Scan for the cell matching the given text and deliver its (x, y) coordinate at center. 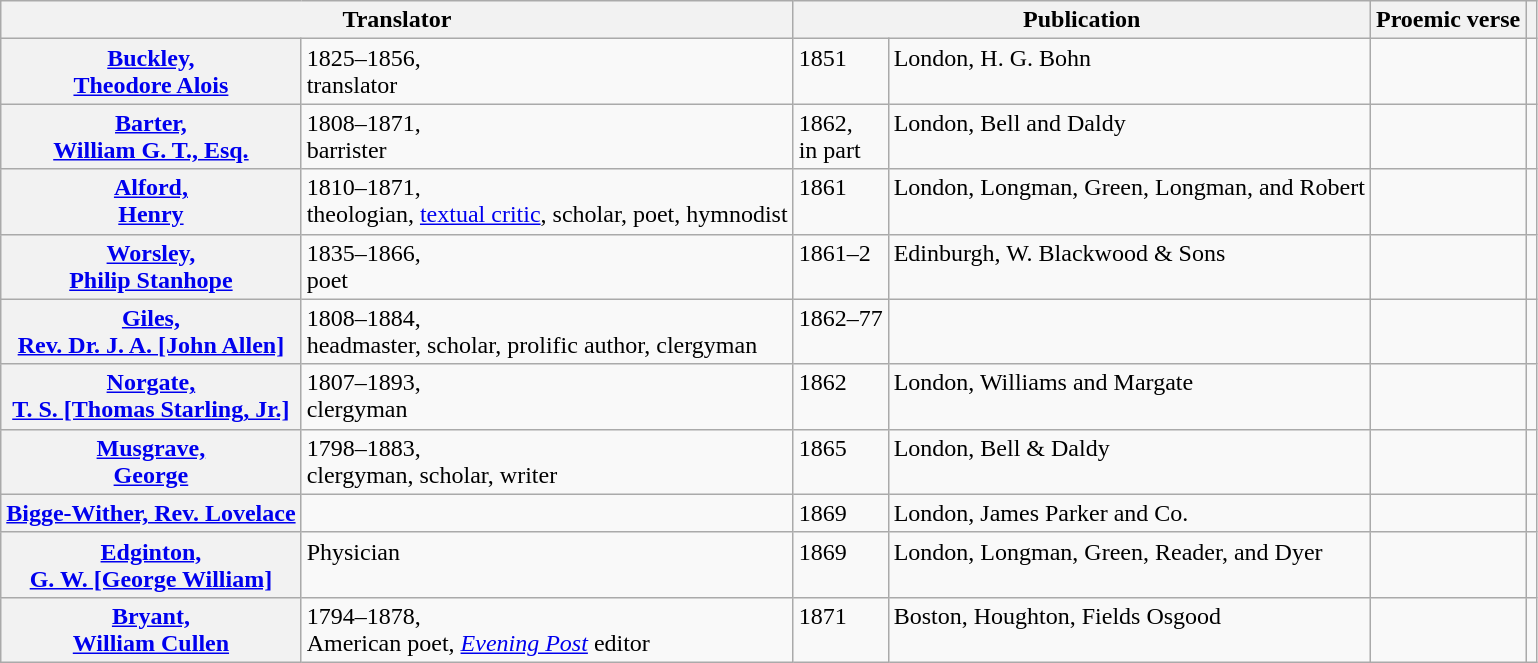
London, Bell and Daldy (1129, 136)
London, Bell & Daldy (1129, 462)
1825–1856,translator (547, 72)
Proemic verse (1448, 20)
1807–1893,clergyman (547, 396)
Edginton,G. W. [George William] (151, 564)
Buckley,Theodore Alois (151, 72)
1862 (840, 396)
1862–77 (840, 332)
1861–2 (840, 266)
1798–1883,clergyman, scholar, writer (547, 462)
Worsley,Philip Stanhope (151, 266)
1794–1878,American poet, Evening Post editor (547, 630)
London, Williams and Margate (1129, 396)
Edinburgh, W. Blackwood & Sons (1129, 266)
Barter,William G. T., Esq. (151, 136)
1861 (840, 202)
Norgate,T. S. [Thomas Starling, Jr.] (151, 396)
1851 (840, 72)
1862,in part (840, 136)
Bryant,William Cullen (151, 630)
1835–1866,poet (547, 266)
Alford,Henry (151, 202)
London, Longman, Green, Longman, and Robert (1129, 202)
Musgrave,George (151, 462)
1808–1871,barrister (547, 136)
Boston, Houghton, Fields Osgood (1129, 630)
Bigge-Wither, Rev. Lovelace (151, 513)
Giles,Rev. Dr. J. A. [John Allen] (151, 332)
1865 (840, 462)
London, James Parker and Co. (1129, 513)
London, Longman, Green, Reader, and Dyer (1129, 564)
1810–1871,theologian, textual critic, scholar, poet, hymnodist (547, 202)
Physician (547, 564)
Translator (397, 20)
1871 (840, 630)
Publication (1082, 20)
London, H. G. Bohn (1129, 72)
1808–1884,headmaster, scholar, prolific author, clergyman (547, 332)
